Identify which cell holds the provided text, then report its (X, Y) central coordinate. 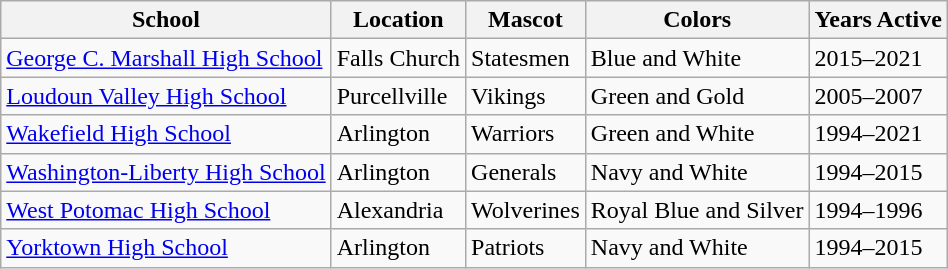
2015–2021 (878, 58)
Wakefield High School (166, 134)
George C. Marshall High School (166, 58)
Location (398, 20)
2005–2007 (878, 96)
Purcellville (398, 96)
Green and Gold (697, 96)
Falls Church (398, 58)
Statesmen (526, 58)
Washington-Liberty High School (166, 172)
Vikings (526, 96)
Warriors (526, 134)
West Potomac High School (166, 210)
School (166, 20)
Alexandria (398, 210)
Years Active (878, 20)
1994–2021 (878, 134)
1994–1996 (878, 210)
Green and White (697, 134)
Yorktown High School (166, 248)
Loudoun Valley High School (166, 96)
Blue and White (697, 58)
Colors (697, 20)
Wolverines (526, 210)
Generals (526, 172)
Patriots (526, 248)
Royal Blue and Silver (697, 210)
Mascot (526, 20)
